Determine the [x, y] coordinate at the center of the cell enclosing the given text.  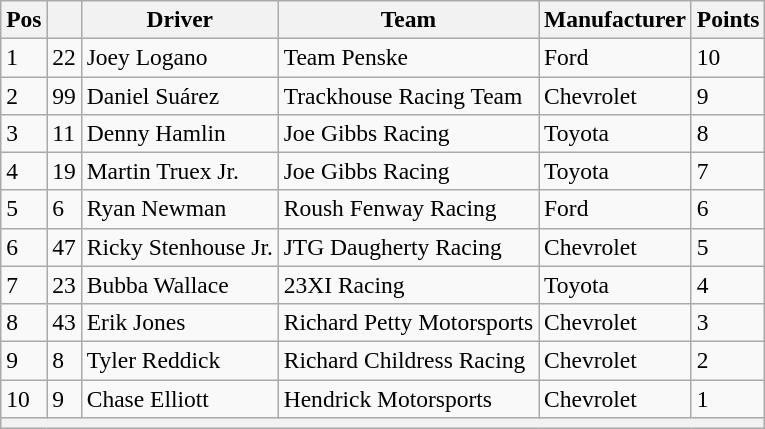
22 [64, 57]
Chase Elliott [180, 398]
Manufacturer [616, 19]
Bubba Wallace [180, 285]
11 [64, 133]
Tyler Reddick [180, 360]
Richard Childress Racing [408, 360]
Erik Jones [180, 322]
Roush Fenway Racing [408, 209]
Daniel Suárez [180, 95]
Hendrick Motorsports [408, 398]
47 [64, 247]
23XI Racing [408, 285]
Pos [24, 19]
Team Penske [408, 57]
Points [728, 19]
Denny Hamlin [180, 133]
JTG Daugherty Racing [408, 247]
Ryan Newman [180, 209]
Trackhouse Racing Team [408, 95]
Richard Petty Motorsports [408, 322]
99 [64, 95]
Ricky Stenhouse Jr. [180, 247]
Driver [180, 19]
Team [408, 19]
19 [64, 171]
Joey Logano [180, 57]
Martin Truex Jr. [180, 171]
43 [64, 322]
23 [64, 285]
